Search for the cell housing the specified text and yield its (X, Y) center coordinate. 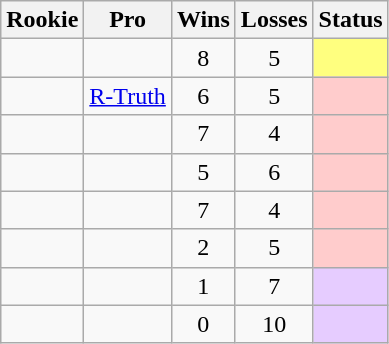
Wins (203, 20)
Rookie (42, 20)
Status (350, 20)
0 (203, 324)
Losses (274, 20)
2 (203, 248)
10 (274, 324)
R-Truth (128, 96)
8 (203, 58)
Pro (128, 20)
1 (203, 286)
